Search for the cell housing the specified text and yield its (x, y) center coordinate. 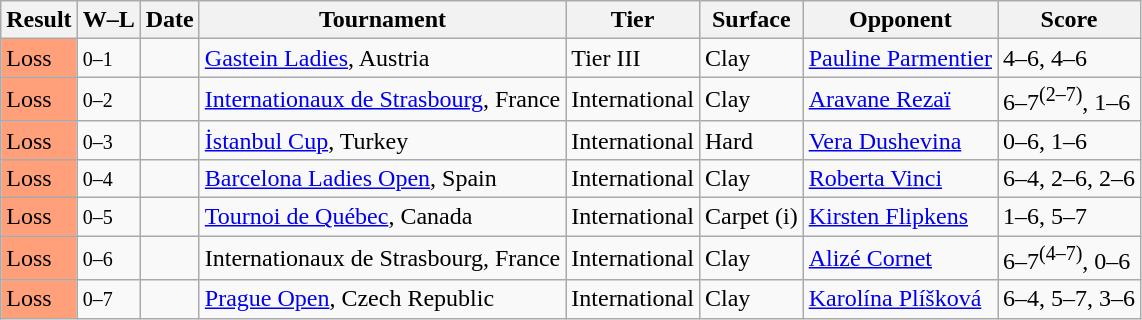
4–6, 4–6 (1070, 58)
Aravane Rezaï (900, 100)
Tier (633, 20)
Result (39, 20)
Tier III (633, 58)
Karolína Plíšková (900, 299)
6–4, 2–6, 2–6 (1070, 178)
6–7(2–7), 1–6 (1070, 100)
Opponent (900, 20)
Surface (751, 20)
0–2 (108, 100)
Vera Dushevina (900, 140)
Roberta Vinci (900, 178)
W–L (108, 20)
0–4 (108, 178)
Alizé Cornet (900, 258)
6–7(4–7), 0–6 (1070, 258)
0–1 (108, 58)
Pauline Parmentier (900, 58)
Tournoi de Québec, Canada (382, 217)
0–7 (108, 299)
Prague Open, Czech Republic (382, 299)
0–5 (108, 217)
Score (1070, 20)
6–4, 5–7, 3–6 (1070, 299)
İstanbul Cup, Turkey (382, 140)
0–3 (108, 140)
Gastein Ladies, Austria (382, 58)
Tournament (382, 20)
1–6, 5–7 (1070, 217)
Hard (751, 140)
Kirsten Flipkens (900, 217)
0–6, 1–6 (1070, 140)
Date (170, 20)
Carpet (i) (751, 217)
0–6 (108, 258)
Barcelona Ladies Open, Spain (382, 178)
